Find where the given text appears and provide that cell's center as (x, y) coordinate. 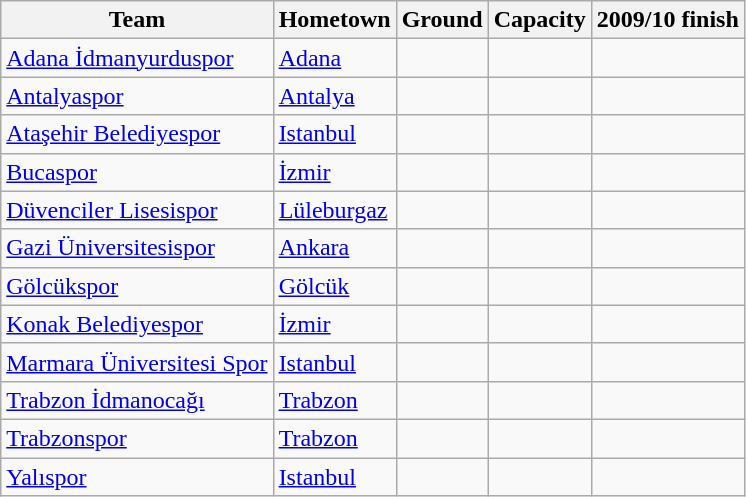
Antalya (334, 96)
Düvenciler Lisesispor (137, 210)
Gazi Üniversitesispor (137, 248)
Ground (442, 20)
Adana İdmanyurduspor (137, 58)
Antalyaspor (137, 96)
Gölcükspor (137, 286)
Gölcük (334, 286)
Konak Belediyespor (137, 324)
2009/10 finish (668, 20)
Team (137, 20)
Capacity (540, 20)
Trabzon İdmanocağı (137, 400)
Yalıspor (137, 477)
Ankara (334, 248)
Hometown (334, 20)
Bucaspor (137, 172)
Marmara Üniversitesi Spor (137, 362)
Trabzonspor (137, 438)
Ataşehir Belediyespor (137, 134)
Adana (334, 58)
Lüleburgaz (334, 210)
